Search for the cell housing the specified text and yield its [x, y] center coordinate. 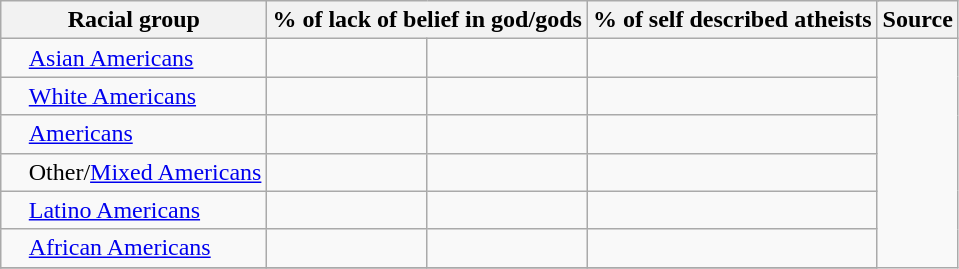
African Americans [134, 248]
Latino Americans [134, 210]
White Americans [134, 96]
Other/Mixed Americans [134, 172]
% of self described atheists [732, 20]
Asian Americans [134, 58]
Source [918, 20]
% of lack of belief in god/gods [427, 20]
Americans [134, 134]
Racial group [134, 20]
